Detect which cell encompasses the target text, then output its (x, y) center coordinate. 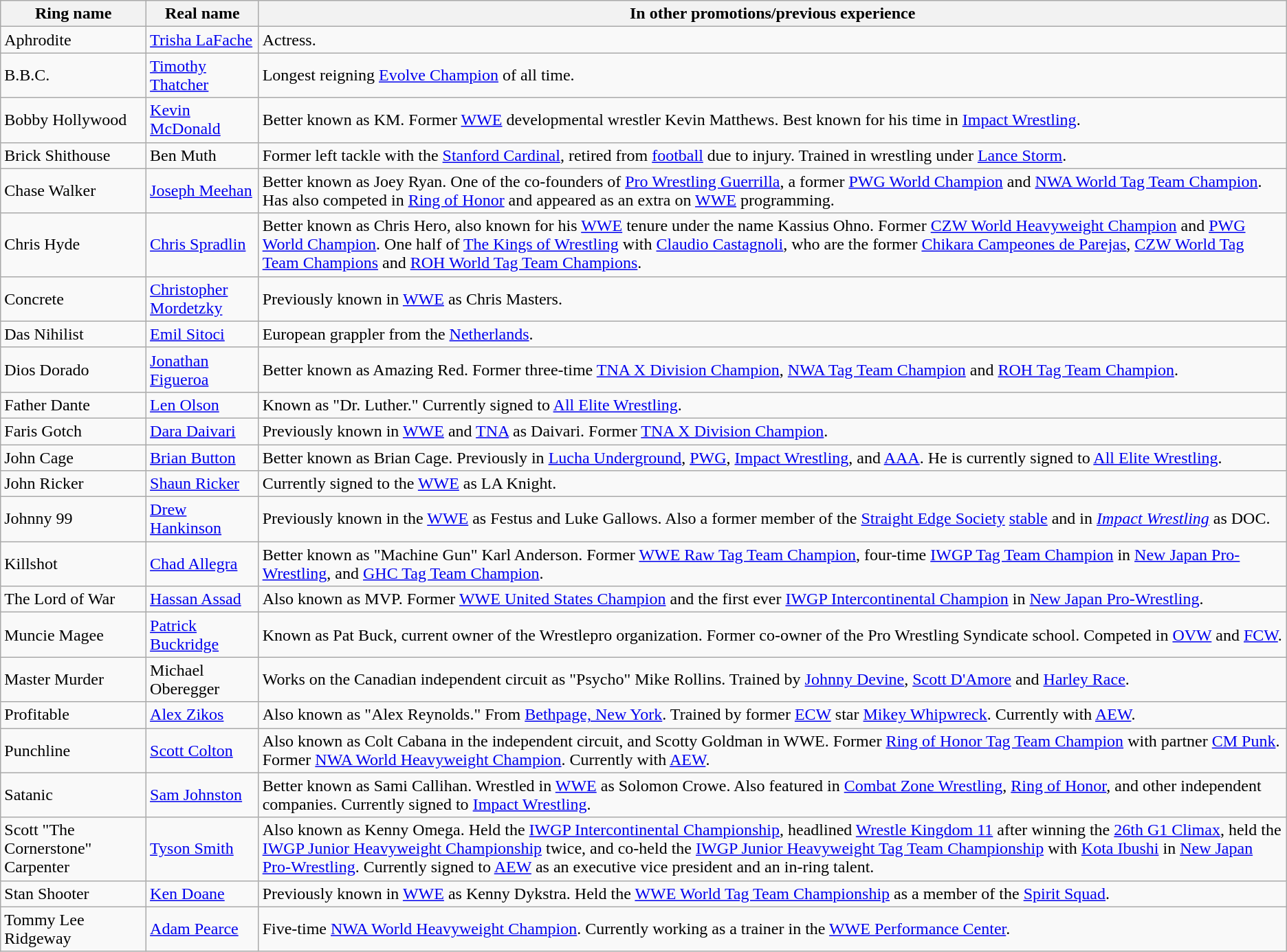
Stan Shooter (74, 894)
Trisha LaFache (203, 40)
Better known as Brian Cage. Previously in Lucha Underground, PWG, Impact Wrestling, and AAA. He is currently signed to All Elite Wrestling. (773, 457)
Dios Dorado (74, 370)
Chris Hyde (74, 245)
Ring name (74, 14)
Adam Pearce (203, 929)
Das Nihilist (74, 334)
Joseph Meehan (203, 191)
Profitable (74, 715)
Previously known in WWE as Kenny Dykstra. Held the WWE World Tag Team Championship as a member of the Spirit Squad. (773, 894)
In other promotions/previous experience (773, 14)
Chad Allegra (203, 564)
Kevin McDonald (203, 120)
Tyson Smith (203, 849)
Better known as KM. Former WWE developmental wrestler Kevin Matthews. Best known for his time in Impact Wrestling. (773, 120)
Previously known in WWE and TNA as Daivari. Former TNA X Division Champion. (773, 431)
Len Olson (203, 405)
Tommy Lee Ridgeway (74, 929)
Real name (203, 14)
Muncie Magee (74, 635)
Michael Oberegger (203, 679)
Previously known in WWE as Chris Masters. (773, 298)
Chase Walker (74, 191)
Drew Hankinson (203, 520)
Also known as MVP. Former WWE United States Champion and the first ever IWGP Intercontinental Champion in New Japan Pro-Wrestling. (773, 599)
John Ricker (74, 484)
Alex Zikos (203, 715)
Known as Pat Buck, current owner of the Wrestlepro organization. Former co-owner of the Pro Wrestling Syndicate school. Competed in OVW and FCW. (773, 635)
Scott "The Cornerstone" Carpenter (74, 849)
Aphrodite (74, 40)
Punchline (74, 751)
Father Dante (74, 405)
Scott Colton (203, 751)
Hassan Assad (203, 599)
Emil Sitoci (203, 334)
European grappler from the Netherlands. (773, 334)
Also known as "Alex Reynolds." From Bethpage, New York. Trained by former ECW star Mikey Whipwreck. Currently with AEW. (773, 715)
Christopher Mordetzky (203, 298)
Master Murder (74, 679)
Brick Shithouse (74, 155)
B.B.C. (74, 76)
Ben Muth (203, 155)
Satanic (74, 795)
Dara Daivari (203, 431)
Timothy Thatcher (203, 76)
The Lord of War (74, 599)
Known as "Dr. Luther." Currently signed to All Elite Wrestling. (773, 405)
Longest reigning Evolve Champion of all time. (773, 76)
Five-time NWA World Heavyweight Champion. Currently working as a trainer in the WWE Performance Center. (773, 929)
Bobby Hollywood (74, 120)
John Cage (74, 457)
Sam Johnston (203, 795)
Brian Button (203, 457)
Patrick Buckridge (203, 635)
Shaun Ricker (203, 484)
Chris Spradlin (203, 245)
Ken Doane (203, 894)
Jonathan Figueroa (203, 370)
Faris Gotch (74, 431)
Johnny 99 (74, 520)
Former left tackle with the Stanford Cardinal, retired from football due to injury. Trained in wrestling under Lance Storm. (773, 155)
Previously known in the WWE as Festus and Luke Gallows. Also a former member of the Straight Edge Society stable and in Impact Wrestling as DOC. (773, 520)
Concrete (74, 298)
Killshot (74, 564)
Actress. (773, 40)
Currently signed to the WWE as LA Knight. (773, 484)
Works on the Canadian independent circuit as "Psycho" Mike Rollins. Trained by Johnny Devine, Scott D'Amore and Harley Race. (773, 679)
Better known as Amazing Red. Former three-time TNA X Division Champion, NWA Tag Team Champion and ROH Tag Team Champion. (773, 370)
